Capture the cell that displays the provided text and extract its [x, y] central coordinate. 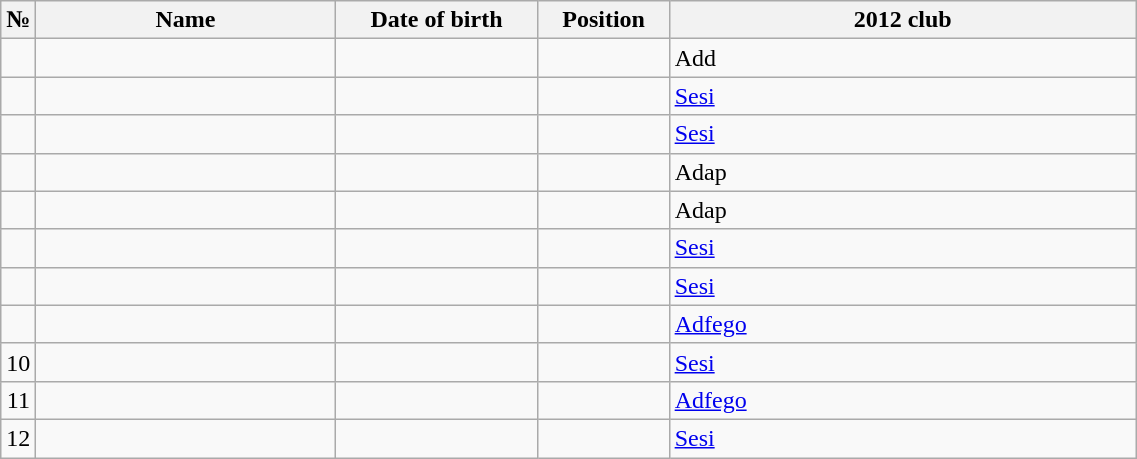
№ [18, 20]
2012 club [902, 20]
10 [18, 362]
11 [18, 400]
12 [18, 438]
Add [902, 58]
Position [604, 20]
Date of birth [436, 20]
Name [186, 20]
